Identify which cell holds the provided text, then report its (X, Y) central coordinate. 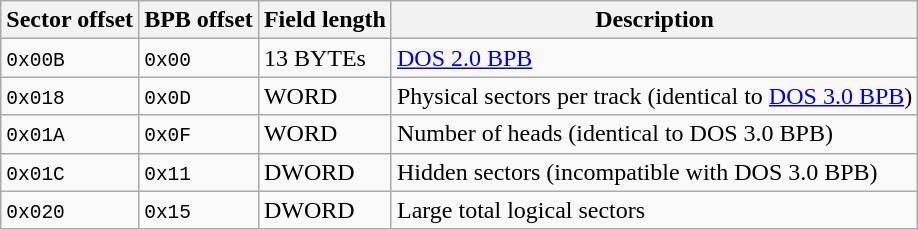
DOS 2.0 BPB (654, 58)
BPB offset (199, 20)
0x020 (70, 210)
0x0D (199, 96)
Hidden sectors (incompatible with DOS 3.0 BPB) (654, 172)
13 BYTEs (324, 58)
0x11 (199, 172)
Physical sectors per track (identical to DOS 3.0 BPB) (654, 96)
Number of heads (identical to DOS 3.0 BPB) (654, 134)
0x0F (199, 134)
0x018 (70, 96)
Large total logical sectors (654, 210)
0x01C (70, 172)
Sector offset (70, 20)
0x01A (70, 134)
0x15 (199, 210)
Description (654, 20)
0x00 (199, 58)
Field length (324, 20)
0x00B (70, 58)
